Identify which cell holds the provided text, then report its [x, y] central coordinate. 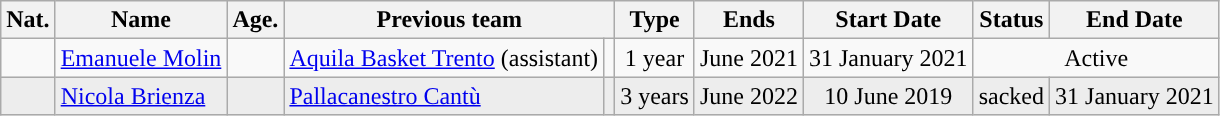
Emanuele Molin [141, 58]
Previous team [450, 20]
Active [1096, 58]
June 2022 [748, 96]
June 2021 [748, 58]
1 year [655, 58]
Nat. [28, 20]
Status [1011, 20]
Start Date [888, 20]
Age. [256, 20]
Name [141, 20]
Aquila Basket Trento (assistant) [444, 58]
10 June 2019 [888, 96]
sacked [1011, 96]
Pallacanestro Cantù [444, 96]
Nicola Brienza [141, 96]
3 years [655, 96]
End Date [1135, 20]
Type [655, 20]
Ends [748, 20]
